Find where the given text appears and provide that cell's center as [x, y] coordinate. 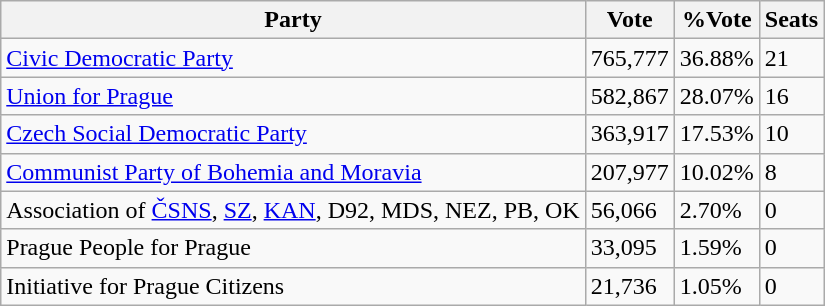
10.02% [716, 172]
10 [791, 134]
Civic Democratic Party [293, 58]
1.05% [716, 286]
207,977 [630, 172]
Party [293, 20]
8 [791, 172]
2.70% [716, 210]
363,917 [630, 134]
36.88% [716, 58]
Association of ČSNS, SZ, KAN, D92, MDS, NEZ, PB, OK [293, 210]
765,777 [630, 58]
%Vote [716, 20]
Initiative for Prague Citizens [293, 286]
21 [791, 58]
Communist Party of Bohemia and Moravia [293, 172]
Union for Prague [293, 96]
582,867 [630, 96]
Prague People for Prague [293, 248]
Vote [630, 20]
Czech Social Democratic Party [293, 134]
28.07% [716, 96]
17.53% [716, 134]
33,095 [630, 248]
1.59% [716, 248]
16 [791, 96]
21,736 [630, 286]
56,066 [630, 210]
Seats [791, 20]
